Capture the cell that displays the provided text and extract its [x, y] central coordinate. 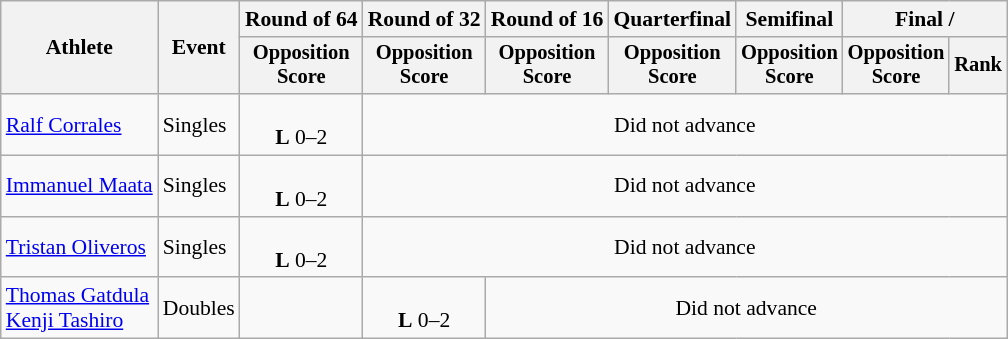
Round of 16 [548, 19]
Quarterfinal [672, 19]
Rank [978, 66]
Tristan Oliveros [80, 248]
Doubles [199, 308]
Event [199, 48]
Athlete [80, 48]
Final / [925, 19]
Round of 32 [424, 19]
Immanuel Maata [80, 186]
Thomas Gatdula Kenji Tashiro [80, 308]
Ralf Corrales [80, 124]
Semifinal [790, 19]
Round of 64 [302, 19]
